Identify which cell holds the provided text, then report its [x, y] central coordinate. 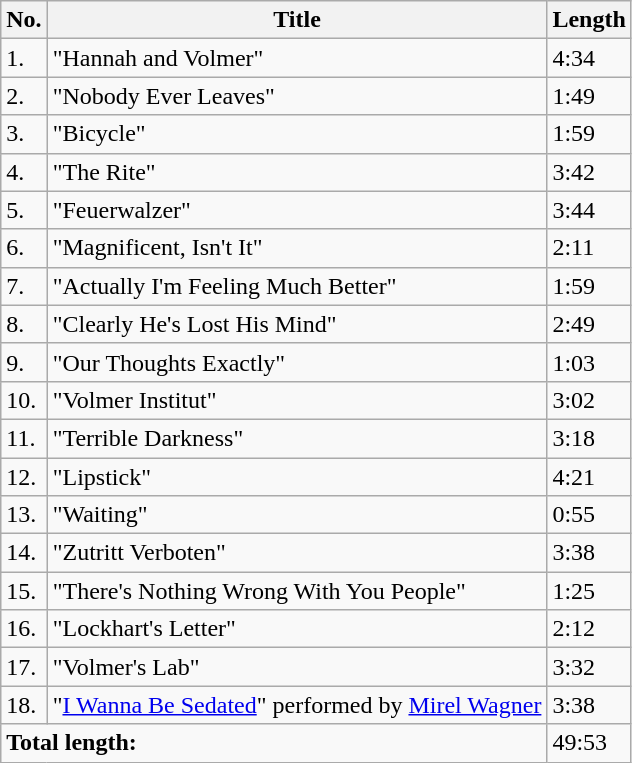
10. [24, 400]
No. [24, 20]
17. [24, 667]
1. [24, 58]
15. [24, 591]
3:32 [589, 667]
"Hannah and Volmer" [297, 58]
6. [24, 248]
2. [24, 96]
"Bicycle" [297, 134]
1:25 [589, 591]
"Magnificent, Isn't It" [297, 248]
"Zutritt Verboten" [297, 553]
Title [297, 20]
2:11 [589, 248]
"Nobody Ever Leaves" [297, 96]
"Waiting" [297, 515]
"Lipstick" [297, 477]
4. [24, 172]
3:02 [589, 400]
12. [24, 477]
"Actually I'm Feeling Much Better" [297, 286]
"Feuerwalzer" [297, 210]
14. [24, 553]
7. [24, 286]
Total length: [274, 743]
2:49 [589, 324]
0:55 [589, 515]
4:34 [589, 58]
1:03 [589, 362]
3. [24, 134]
16. [24, 629]
1:49 [589, 96]
"Our Thoughts Exactly" [297, 362]
49:53 [589, 743]
13. [24, 515]
4:21 [589, 477]
11. [24, 438]
"Volmer's Lab" [297, 667]
"There's Nothing Wrong With You People" [297, 591]
9. [24, 362]
5. [24, 210]
"Lockhart's Letter" [297, 629]
3:44 [589, 210]
3:18 [589, 438]
"Clearly He's Lost His Mind" [297, 324]
18. [24, 705]
"Volmer Institut" [297, 400]
"I Wanna Be Sedated" performed by Mirel Wagner [297, 705]
Length [589, 20]
8. [24, 324]
2:12 [589, 629]
"Terrible Darkness" [297, 438]
3:42 [589, 172]
"The Rite" [297, 172]
